Find where the given text appears and provide that cell's center as [X, Y] coordinate. 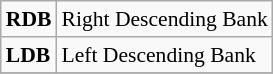
Left Descending Bank [164, 55]
LDB [29, 55]
Right Descending Bank [164, 19]
RDB [29, 19]
